Return the (x, y) coordinate for the center point of the cell that contains the specified text.  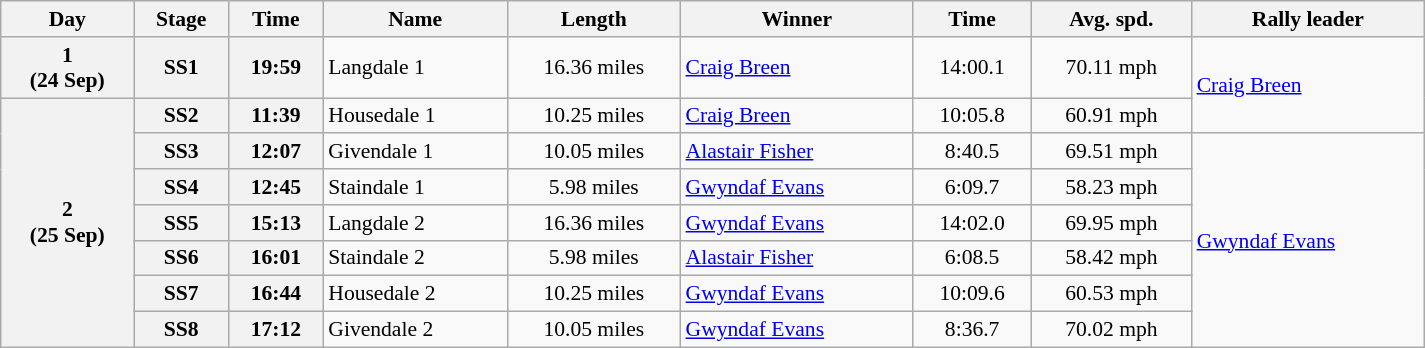
16:01 (276, 258)
Housedale 1 (415, 116)
Avg. spd. (1111, 19)
SS6 (182, 258)
Givendale 1 (415, 152)
6:09.7 (972, 187)
Stage (182, 19)
70.11 mph (1111, 68)
Givendale 2 (415, 330)
19:59 (276, 68)
12:45 (276, 187)
17:12 (276, 330)
Langdale 2 (415, 223)
SS3 (182, 152)
6:08.5 (972, 258)
8:36.7 (972, 330)
SS2 (182, 116)
69.95 mph (1111, 223)
Staindale 1 (415, 187)
15:13 (276, 223)
60.53 mph (1111, 294)
11:39 (276, 116)
60.91 mph (1111, 116)
58.23 mph (1111, 187)
8:40.5 (972, 152)
Day (68, 19)
69.51 mph (1111, 152)
10:09.6 (972, 294)
SS4 (182, 187)
Rally leader (1308, 19)
1(24 Sep) (68, 68)
Length (594, 19)
SS7 (182, 294)
14:00.1 (972, 68)
SS1 (182, 68)
Staindale 2 (415, 258)
Winner (798, 19)
SS5 (182, 223)
Langdale 1 (415, 68)
10:05.8 (972, 116)
70.02 mph (1111, 330)
12:07 (276, 152)
14:02.0 (972, 223)
16:44 (276, 294)
SS8 (182, 330)
2(25 Sep) (68, 222)
Housedale 2 (415, 294)
58.42 mph (1111, 258)
Name (415, 19)
